Extract the (x, y) coordinate from the center of the cell holding the provided text.  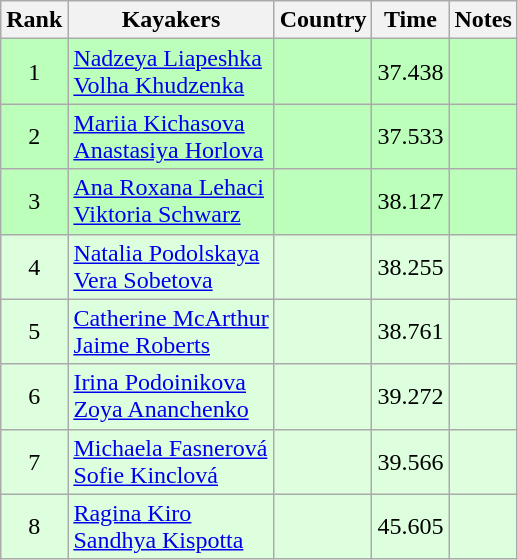
7 (34, 462)
39.272 (410, 396)
Natalia PodolskayaVera Sobetova (171, 266)
8 (34, 526)
Ana Roxana LehaciViktoria Schwarz (171, 202)
38.255 (410, 266)
Catherine McArthurJaime Roberts (171, 332)
37.438 (410, 72)
1 (34, 72)
Rank (34, 20)
2 (34, 136)
39.566 (410, 462)
Mariia KichasovaAnastasiya Horlova (171, 136)
45.605 (410, 526)
4 (34, 266)
38.127 (410, 202)
6 (34, 396)
Ragina KiroSandhya Kispotta (171, 526)
5 (34, 332)
Notes (483, 20)
37.533 (410, 136)
38.761 (410, 332)
3 (34, 202)
Nadzeya LiapeshkaVolha Khudzenka (171, 72)
Country (323, 20)
Kayakers (171, 20)
Time (410, 20)
Irina PodoinikovaZoya Ananchenko (171, 396)
Michaela FasnerováSofie Kinclová (171, 462)
